Extract the (X, Y) coordinate from the center of the cell holding the provided text.  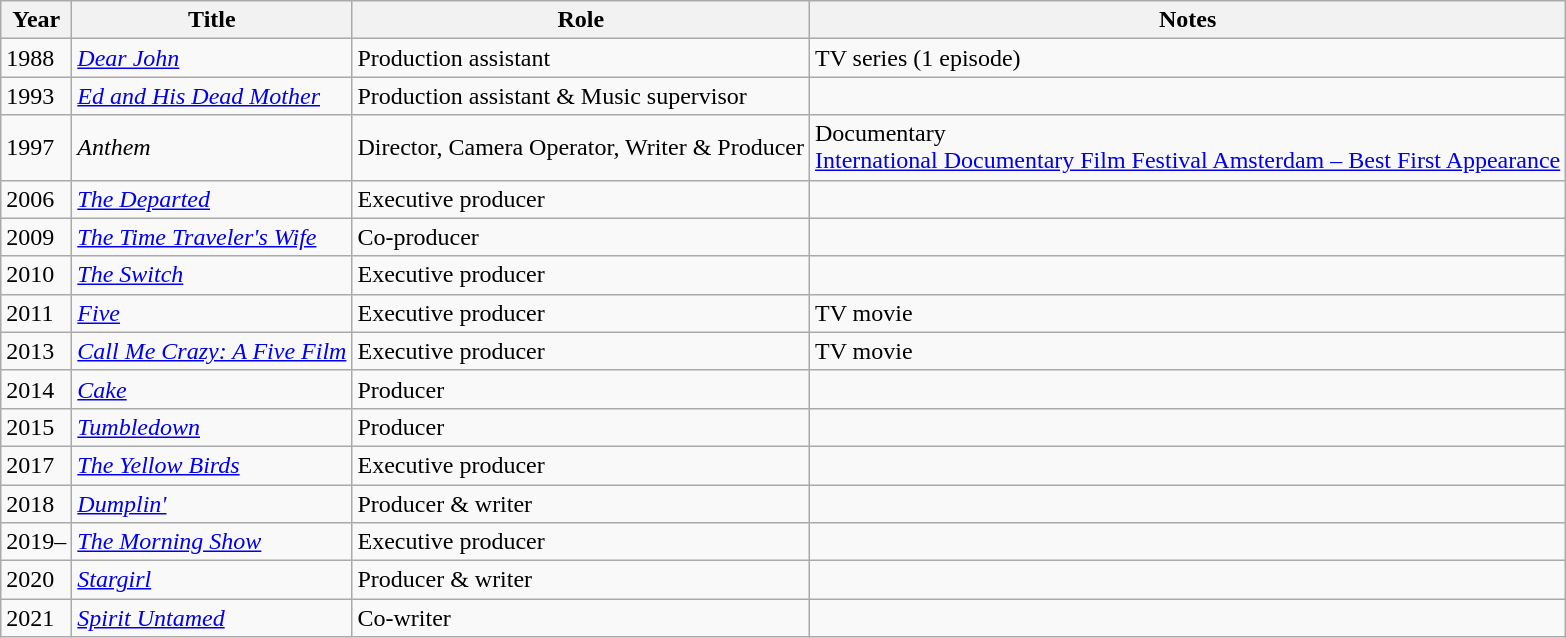
Notes (1188, 20)
Production assistant & Music supervisor (581, 96)
The Morning Show (212, 542)
The Yellow Birds (212, 465)
Co-producer (581, 237)
1993 (36, 96)
Stargirl (212, 580)
2011 (36, 313)
The Switch (212, 275)
2006 (36, 199)
1988 (36, 58)
Year (36, 20)
2015 (36, 427)
2010 (36, 275)
Dumplin' (212, 503)
DocumentaryInternational Documentary Film Festival Amsterdam – Best First Appearance (1188, 148)
2017 (36, 465)
2009 (36, 237)
Co-writer (581, 618)
TV series (1 episode) (1188, 58)
The Departed (212, 199)
Ed and His Dead Mother (212, 96)
2021 (36, 618)
Spirit Untamed (212, 618)
2014 (36, 389)
2019– (36, 542)
2013 (36, 351)
The Time Traveler's Wife (212, 237)
2020 (36, 580)
2018 (36, 503)
Call Me Crazy: A Five Film (212, 351)
Tumbledown (212, 427)
Five (212, 313)
Role (581, 20)
Cake (212, 389)
1997 (36, 148)
Director, Camera Operator, Writer & Producer (581, 148)
Production assistant (581, 58)
Title (212, 20)
Dear John (212, 58)
Anthem (212, 148)
